Scan for the cell matching the given text and deliver its (X, Y) coordinate at center. 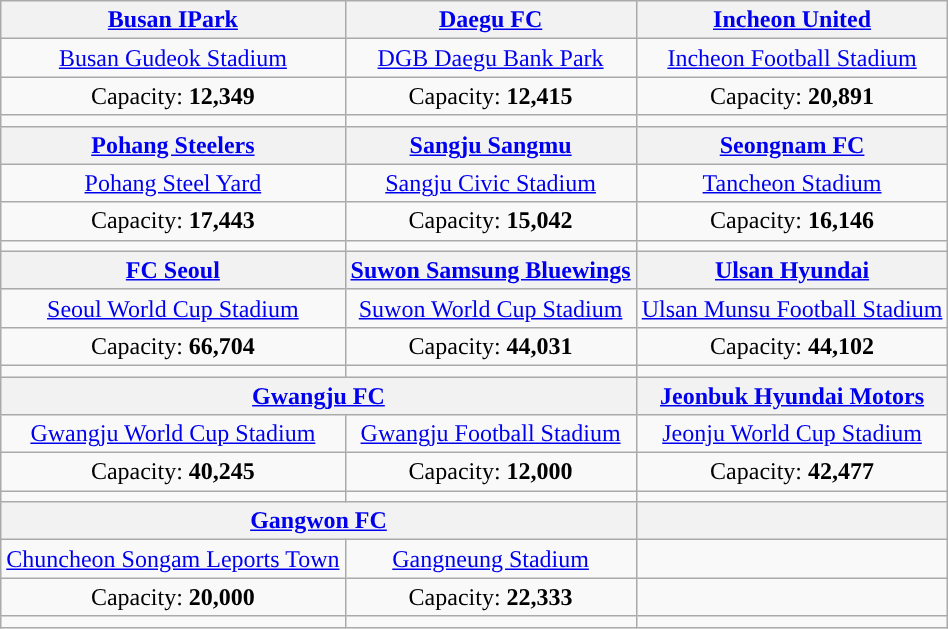
Tancheon Stadium (792, 183)
Capacity: 12,000 (490, 472)
FC Seoul (173, 270)
Daegu FC (490, 20)
Capacity: 66,704 (173, 346)
Seoul World Cup Stadium (173, 308)
Sangju Sangmu (490, 145)
Pohang Steelers (173, 145)
Seongnam FC (792, 145)
Capacity: 22,333 (490, 597)
Capacity: 17,443 (173, 221)
Gangwon FC (318, 521)
Capacity: 44,031 (490, 346)
Capacity: 20,000 (173, 597)
Jeonbuk Hyundai Motors (792, 395)
Ulsan Munsu Football Stadium (792, 308)
Capacity: 16,146 (792, 221)
Suwon Samsung Bluewings (490, 270)
Busan IPark (173, 20)
Suwon World Cup Stadium (490, 308)
Capacity: 42,477 (792, 472)
Pohang Steel Yard (173, 183)
Ulsan Hyundai (792, 270)
Incheon Football Stadium (792, 58)
Capacity: 40,245 (173, 472)
Capacity: 12,415 (490, 96)
DGB Daegu Bank Park (490, 58)
Jeonju World Cup Stadium (792, 434)
Sangju Civic Stadium (490, 183)
Gwangju FC (318, 395)
Busan Gudeok Stadium (173, 58)
Capacity: 44,102 (792, 346)
Capacity: 20,891 (792, 96)
Gangneung Stadium (490, 559)
Capacity: 12,349 (173, 96)
Gwangju Football Stadium (490, 434)
Gwangju World Cup Stadium (173, 434)
Incheon United (792, 20)
Chuncheon Songam Leports Town (173, 559)
Capacity: 15,042 (490, 221)
